Detect which cell encompasses the target text, then output its (x, y) center coordinate. 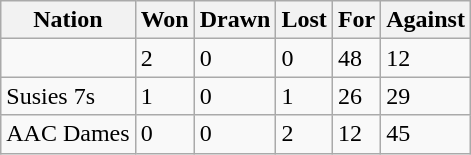
29 (426, 96)
Nation (68, 20)
45 (426, 134)
For (356, 20)
Drawn (235, 20)
48 (356, 58)
Lost (304, 20)
AAC Dames (68, 134)
Won (164, 20)
Against (426, 20)
26 (356, 96)
Susies 7s (68, 96)
